For the text-containing cell, return its midpoint in (X, Y) coordinate format. 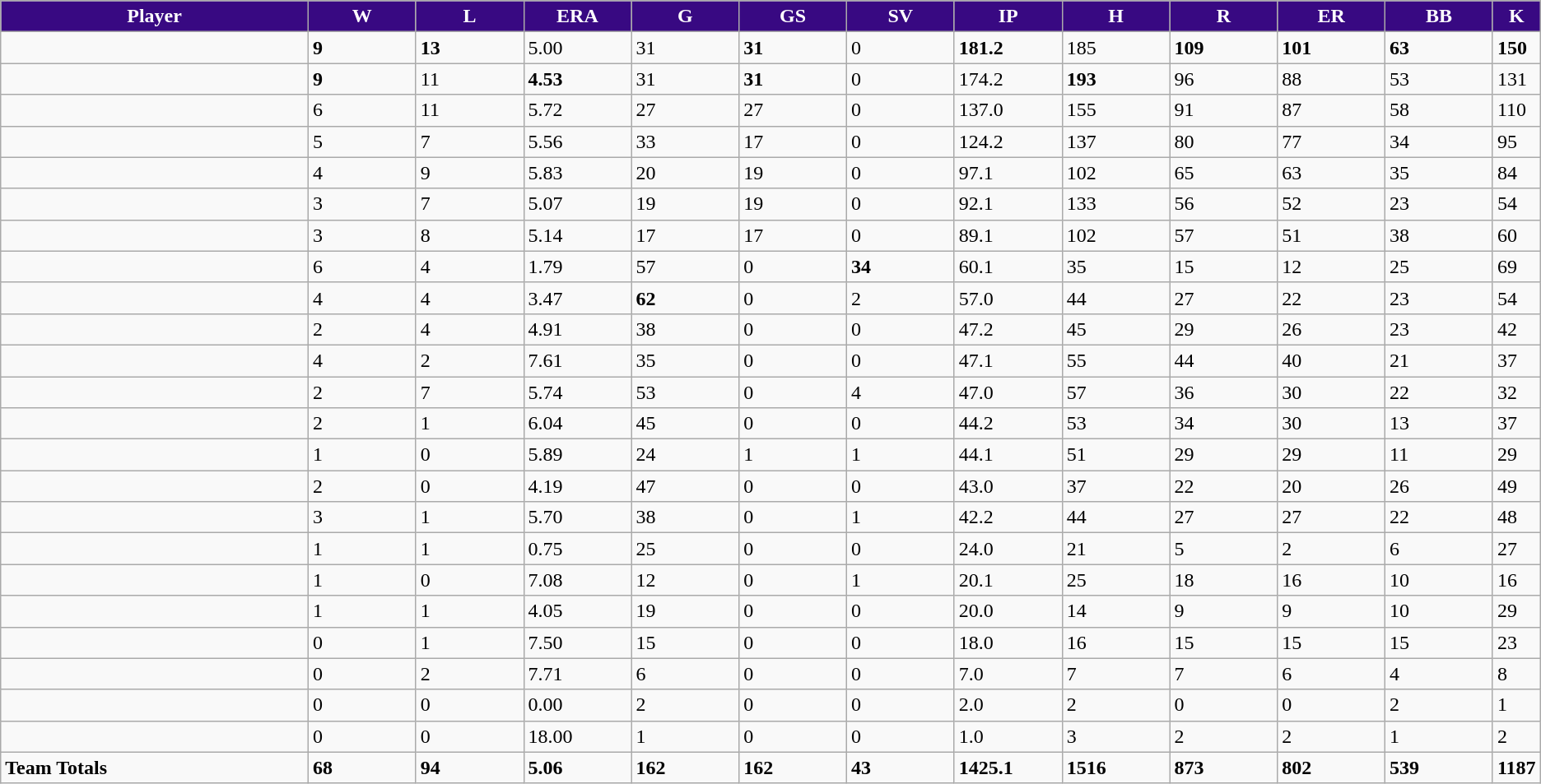
BB (1439, 16)
4.53 (578, 79)
47 (685, 486)
7.61 (578, 360)
5.00 (578, 48)
1425.1 (1008, 768)
91 (1223, 110)
0.75 (578, 549)
80 (1223, 141)
155 (1116, 110)
1516 (1116, 768)
7.71 (578, 674)
5.72 (578, 110)
47.2 (1008, 329)
89.1 (1008, 235)
88 (1332, 79)
33 (685, 141)
5.06 (578, 768)
57.0 (1008, 298)
2.0 (1008, 705)
181.2 (1008, 48)
84 (1516, 173)
SV (901, 16)
7.08 (578, 580)
40 (1332, 360)
124.2 (1008, 141)
L (469, 16)
43.0 (1008, 486)
32 (1516, 392)
95 (1516, 141)
44.2 (1008, 424)
60 (1516, 235)
174.2 (1008, 79)
0.00 (578, 705)
5.89 (578, 455)
4.05 (578, 611)
110 (1516, 110)
ER (1332, 16)
96 (1223, 79)
133 (1116, 204)
5.83 (578, 173)
5.56 (578, 141)
5.14 (578, 235)
58 (1439, 110)
Player (155, 16)
GS (794, 16)
193 (1116, 79)
7.50 (578, 643)
1.0 (1008, 736)
77 (1332, 141)
20.1 (1008, 580)
150 (1516, 48)
24.0 (1008, 549)
6.04 (578, 424)
44.1 (1008, 455)
87 (1332, 110)
R (1223, 16)
131 (1516, 79)
Team Totals (155, 768)
94 (469, 768)
802 (1332, 768)
K (1516, 16)
873 (1223, 768)
H (1116, 16)
IP (1008, 16)
4.91 (578, 329)
7.0 (1008, 674)
185 (1116, 48)
62 (685, 298)
36 (1223, 392)
G (685, 16)
47.1 (1008, 360)
4.19 (578, 486)
14 (1116, 611)
52 (1332, 204)
3.47 (578, 298)
5.70 (578, 517)
48 (1516, 517)
18.0 (1008, 643)
47.0 (1008, 392)
18 (1223, 580)
5.74 (578, 392)
137 (1116, 141)
42.2 (1008, 517)
92.1 (1008, 204)
69 (1516, 267)
W (362, 16)
24 (685, 455)
42 (1516, 329)
43 (901, 768)
101 (1332, 48)
49 (1516, 486)
137.0 (1008, 110)
539 (1439, 768)
1187 (1516, 768)
18.00 (578, 736)
ERA (578, 16)
68 (362, 768)
5.07 (578, 204)
109 (1223, 48)
55 (1116, 360)
56 (1223, 204)
20.0 (1008, 611)
65 (1223, 173)
60.1 (1008, 267)
1.79 (578, 267)
97.1 (1008, 173)
